Identify which cell holds the provided text, then report its (x, y) central coordinate. 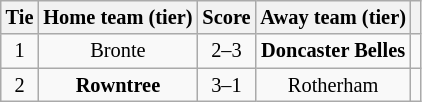
1 (20, 51)
2–3 (226, 51)
Score (226, 17)
2 (20, 85)
Rowntree (118, 85)
Doncaster Belles (332, 51)
Home team (tier) (118, 17)
Away team (tier) (332, 17)
Bronte (118, 51)
Tie (20, 17)
Rotherham (332, 85)
3–1 (226, 85)
